Find where the given text appears and provide that cell's center as [x, y] coordinate. 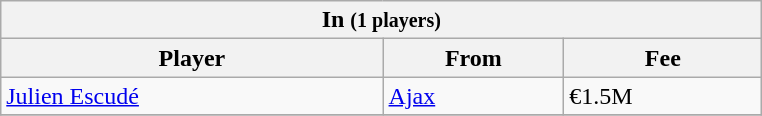
Ajax [474, 96]
Julien Escudé [192, 96]
In (1 players) [382, 20]
Fee [663, 58]
Player [192, 58]
From [474, 58]
€1.5M [663, 96]
